Find where the given text appears and provide that cell's center as [x, y] coordinate. 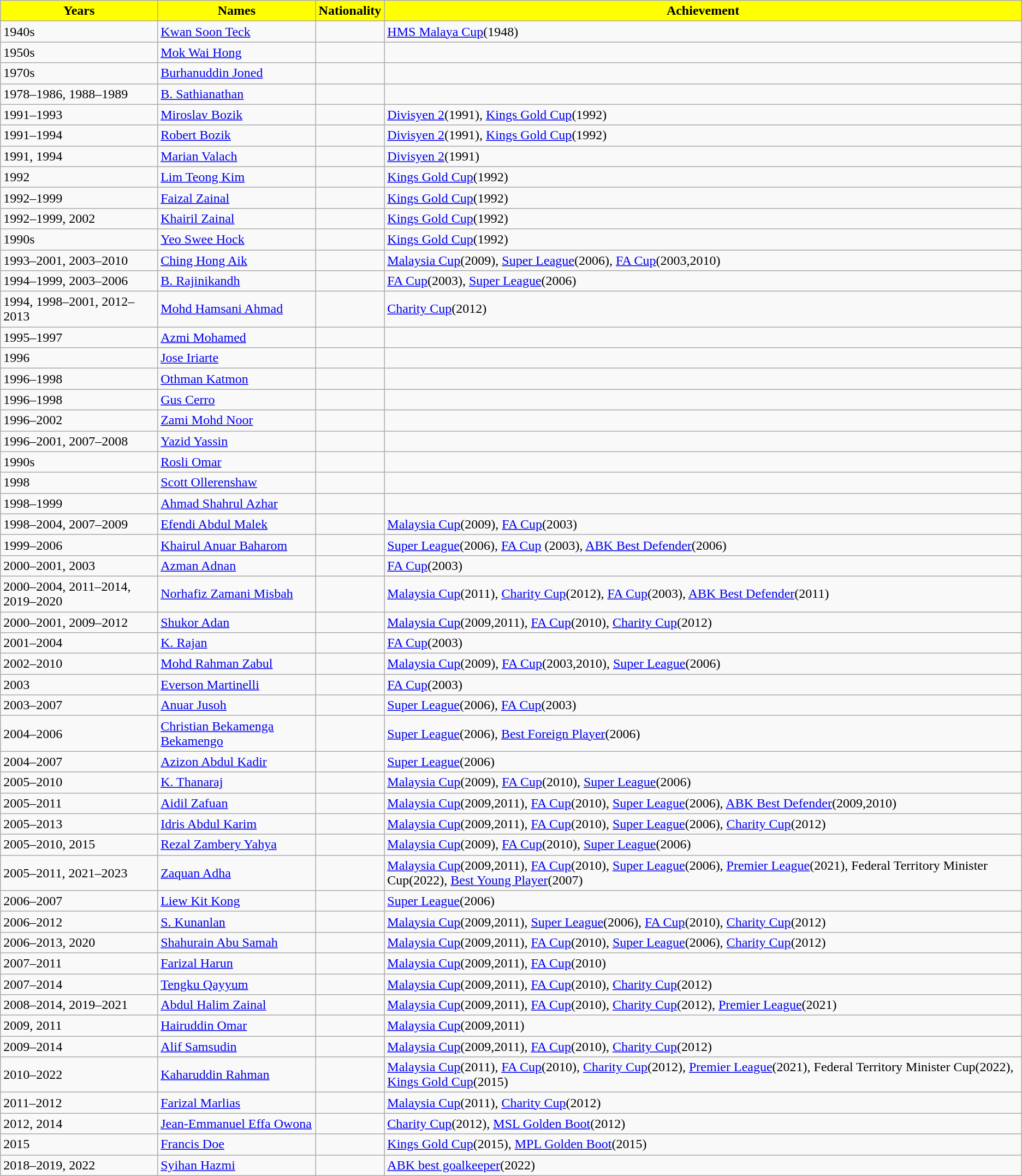
2005–2010, 2015 [79, 845]
Idris Abdul Karim [237, 824]
Shukor Adan [237, 622]
Mohd Rahman Zabul [237, 664]
Malaysia Cup(2009,2011), FA Cup(2010), Charity Cup(2012), Premier League(2021) [703, 1005]
1940s [79, 32]
Mok Wai Hong [237, 52]
Malaysia Cup(2011), Charity Cup(2012), FA Cup(2003), ABK Best Defender(2011) [703, 594]
Malaysia Cup(2011), FA Cup(2010), Charity Cup(2012), Premier League(2021), Federal Territory Minister Cup(2022), Kings Gold Cup(2015) [703, 1074]
Syihan Hazmi [237, 1165]
Aidil Zafuan [237, 803]
Malaysia Cup(2009,2011), Super League(2006), FA Cup(2010), Charity Cup(2012) [703, 922]
1996–2001, 2007–2008 [79, 441]
Azman Adnan [237, 566]
Azizon Abdul Kadir [237, 762]
K. Rajan [237, 643]
1999–2006 [79, 545]
Charity Cup(2012) [703, 309]
Malaysia Cup(2009), FA Cup(2003) [703, 524]
Everson Martinelli [237, 685]
Shahurain Abu Samah [237, 942]
Efendi Abdul Malek [237, 524]
Malaysia Cup(2009), Super League(2006), FA Cup(2003,2010) [703, 260]
Burhanuddin Joned [237, 73]
2006–2012 [79, 922]
Khairul Anuar Baharom [237, 545]
2018–2019, 2022 [79, 1165]
2000–2001, 2009–2012 [79, 622]
Anuar Jusoh [237, 705]
1993–2001, 2003–2010 [79, 260]
Ching Hong Aik [237, 260]
Jose Iriarte [237, 358]
1994, 1998–2001, 2012–2013 [79, 309]
Nationality [350, 11]
2003–2007 [79, 705]
Super League(2006), FA Cup (2003), ABK Best Defender(2006) [703, 545]
2012, 2014 [79, 1124]
1950s [79, 52]
B. Sathianathan [237, 94]
Malaysia Cup(2011), Charity Cup(2012) [703, 1103]
Ahmad Shahrul Azhar [237, 503]
Azmi Mohamed [237, 337]
Kwan Soon Teck [237, 32]
Jean-Emmanuel Effa Owona [237, 1124]
Divisyen 2(1991) [703, 156]
1992–1999 [79, 198]
1998 [79, 483]
2011–2012 [79, 1103]
1991–1993 [79, 115]
Kaharuddin Rahman [237, 1074]
Achievement [703, 11]
FA Cup(2003), Super League(2006) [703, 281]
Charity Cup(2012), MSL Golden Boot(2012) [703, 1124]
Malaysia Cup(2009,2011), FA Cup(2010) [703, 963]
2005–2011, 2021–2023 [79, 872]
Christian Bekamenga Bekamengo [237, 734]
2007–2014 [79, 984]
1970s [79, 73]
Liew Kit Kong [237, 901]
2008–2014, 2019–2021 [79, 1005]
1994–1999, 2003–2006 [79, 281]
Hairuddin Omar [237, 1026]
1991–1994 [79, 135]
ABK best goalkeeper(2022) [703, 1165]
2009–2014 [79, 1047]
Tengku Qayyum [237, 984]
Alif Samsudin [237, 1047]
Mohd Hamsani Ahmad [237, 309]
Kings Gold Cup(2015), MPL Golden Boot(2015) [703, 1144]
Super League(2006), FA Cup(2003) [703, 705]
Malaysia Cup(2009,2011) [703, 1026]
B. Rajinikandh [237, 281]
Malaysia Cup(2009), FA Cup(2003,2010), Super League(2006) [703, 664]
2001–2004 [79, 643]
1998–2004, 2007–2009 [79, 524]
1978–1986, 1988–1989 [79, 94]
1998–1999 [79, 503]
Abdul Halim Zainal [237, 1005]
2002–2010 [79, 664]
2003 [79, 685]
Francis Doe [237, 1144]
2000–2001, 2003 [79, 566]
1996–2002 [79, 420]
Miroslav Bozik [237, 115]
Farizal Marlias [237, 1103]
2004–2007 [79, 762]
Norhafiz Zamani Misbah [237, 594]
2010–2022 [79, 1074]
Malaysia Cup(2009,2011), FA Cup(2010), Super League(2006), Premier League(2021), Federal Territory Minister Cup(2022), Best Young Player(2007) [703, 872]
Malaysia Cup(2009,2011), FA Cup(2010), Super League(2006), ABK Best Defender(2009,2010) [703, 803]
2000–2004, 2011–2014, 2019–2020 [79, 594]
Rosli Omar [237, 462]
K. Thanaraj [237, 782]
Yeo Swee Hock [237, 239]
2015 [79, 1144]
Yazid Yassin [237, 441]
1992 [79, 177]
HMS Malaya Cup(1948) [703, 32]
2006–2007 [79, 901]
Lim Teong Kim [237, 177]
Scott Ollerenshaw [237, 483]
1992–1999, 2002 [79, 218]
Khairil Zainal [237, 218]
Zami Mohd Noor [237, 420]
Years [79, 11]
Zaquan Adha [237, 872]
2004–2006 [79, 734]
Gus Cerro [237, 400]
2005–2013 [79, 824]
Othman Katmon [237, 379]
Rezal Zambery Yahya [237, 845]
2007–2011 [79, 963]
Names [237, 11]
Robert Bozik [237, 135]
1991, 1994 [79, 156]
2005–2010 [79, 782]
1995–1997 [79, 337]
Faizal Zainal [237, 198]
2006–2013, 2020 [79, 942]
1996 [79, 358]
Super League(2006), Best Foreign Player(2006) [703, 734]
2009, 2011 [79, 1026]
2005–2011 [79, 803]
Farizal Harun [237, 963]
S. Kunanlan [237, 922]
Marian Valach [237, 156]
